Provide the [x, y] coordinate of the cell's center where the given text is located.  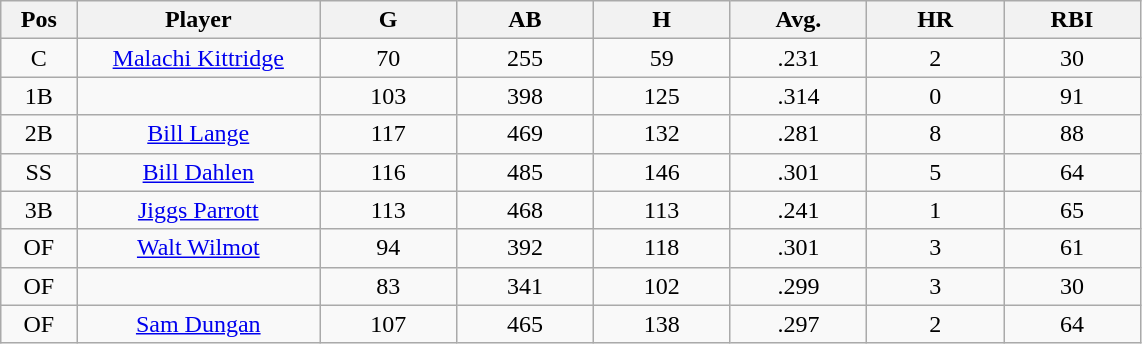
465 [526, 324]
398 [526, 96]
83 [388, 286]
AB [526, 20]
SS [39, 172]
Bill Dahlen [198, 172]
.241 [798, 210]
103 [388, 96]
116 [388, 172]
G [388, 20]
138 [662, 324]
107 [388, 324]
HR [936, 20]
132 [662, 134]
8 [936, 134]
Jiggs Parrott [198, 210]
146 [662, 172]
Bill Lange [198, 134]
341 [526, 286]
Player [198, 20]
65 [1072, 210]
0 [936, 96]
102 [662, 286]
118 [662, 248]
RBI [1072, 20]
91 [1072, 96]
.314 [798, 96]
117 [388, 134]
255 [526, 58]
125 [662, 96]
1 [936, 210]
5 [936, 172]
Avg. [798, 20]
70 [388, 58]
H [662, 20]
3B [39, 210]
88 [1072, 134]
.299 [798, 286]
94 [388, 248]
485 [526, 172]
C [39, 58]
1B [39, 96]
.297 [798, 324]
.281 [798, 134]
Walt Wilmot [198, 248]
59 [662, 58]
Pos [39, 20]
469 [526, 134]
.231 [798, 58]
392 [526, 248]
Sam Dungan [198, 324]
468 [526, 210]
Malachi Kittridge [198, 58]
2B [39, 134]
61 [1072, 248]
